Extract the (x, y) coordinate from the center of the cell holding the provided text.  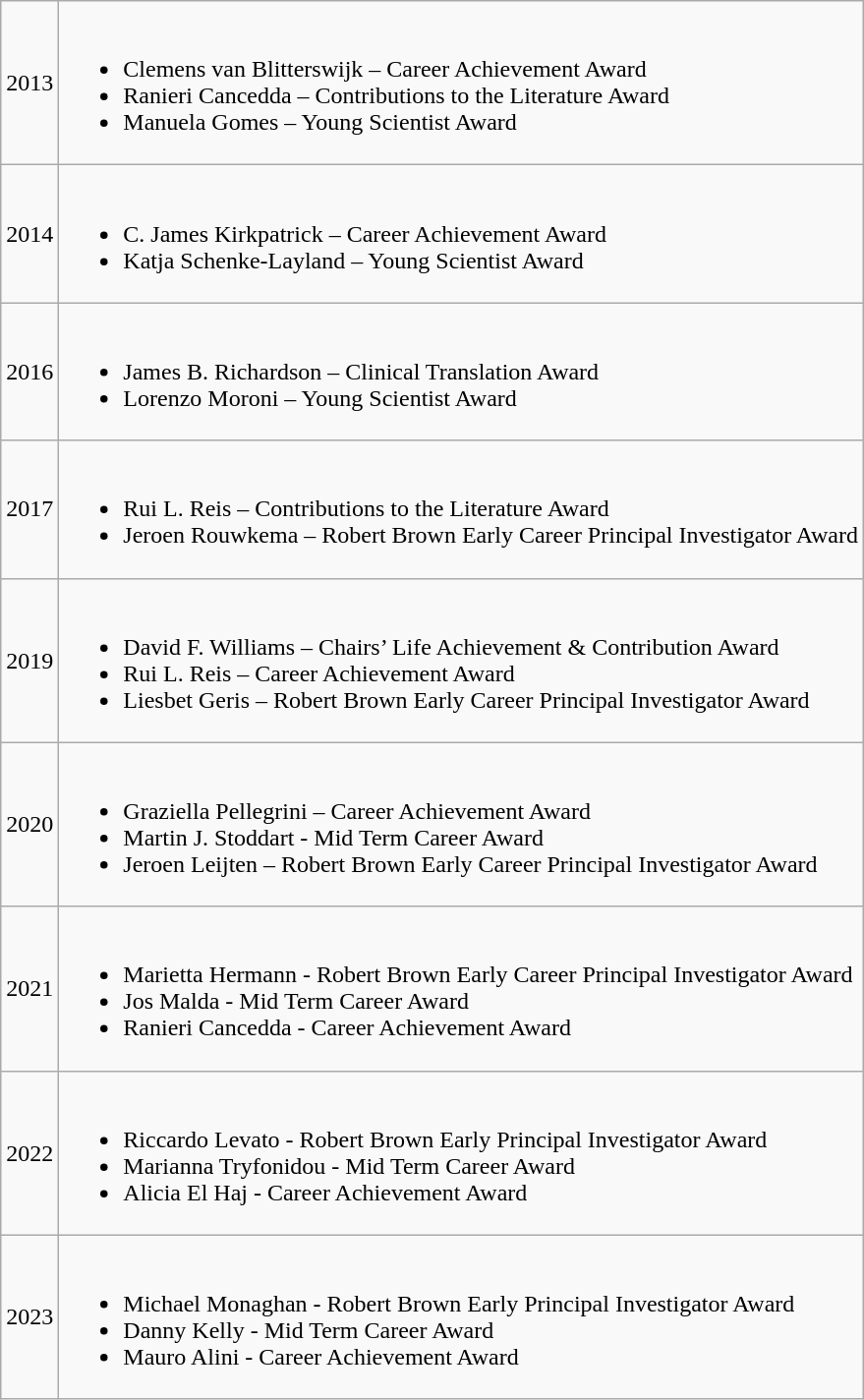
Marietta Hermann - Robert Brown Early Career Principal Investigator AwardJos Malda - Mid Term Career AwardRanieri Cancedda - Career Achievement Award (462, 989)
Michael Monaghan - Robert Brown Early Principal Investigator AwardDanny Kelly - Mid Term Career AwardMauro Alini - Career Achievement Award (462, 1317)
2019 (29, 661)
2013 (29, 83)
Clemens van Blitterswijk – Career Achievement AwardRanieri Cancedda – Contributions to the Literature AwardManuela Gomes – Young Scientist Award (462, 83)
2016 (29, 372)
James B. Richardson – Clinical Translation AwardLorenzo Moroni – Young Scientist Award (462, 372)
2020 (29, 824)
2022 (29, 1152)
2021 (29, 989)
2023 (29, 1317)
Riccardo Levato - Robert Brown Early Principal Investigator AwardMarianna Tryfonidou - Mid Term Career AwardAlicia El Haj - Career Achievement Award (462, 1152)
2014 (29, 234)
C. James Kirkpatrick – Career Achievement AwardKatja Schenke-Layland – Young Scientist Award (462, 234)
Rui L. Reis – Contributions to the Literature AwardJeroen Rouwkema – Robert Brown Early Career Principal Investigator Award (462, 509)
2017 (29, 509)
